Return [X, Y] of the center of cell containing provided text 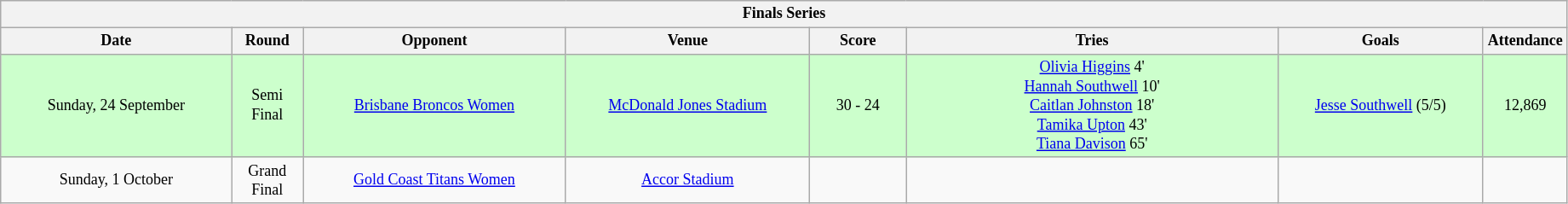
Goals [1380, 41]
Accor Stadium [687, 180]
Jesse Southwell (5/5) [1380, 106]
Finals Series [784, 14]
Date [116, 41]
Sunday, 1 October [116, 180]
Sunday, 24 September [116, 106]
Attendance [1525, 41]
Brisbane Broncos Women [434, 106]
Venue [687, 41]
Grand Final [267, 180]
Olivia Higgins 4' Hannah Southwell 10' Caitlan Johnston 18' Tamika Upton 43' Tiana Davison 65' [1092, 106]
Opponent [434, 41]
Round [267, 41]
McDonald Jones Stadium [687, 106]
Semi Final [267, 106]
Tries [1092, 41]
Score [858, 41]
Gold Coast Titans Women [434, 180]
30 - 24 [858, 106]
12,869 [1525, 106]
